Search for the cell housing the specified text and yield its (x, y) center coordinate. 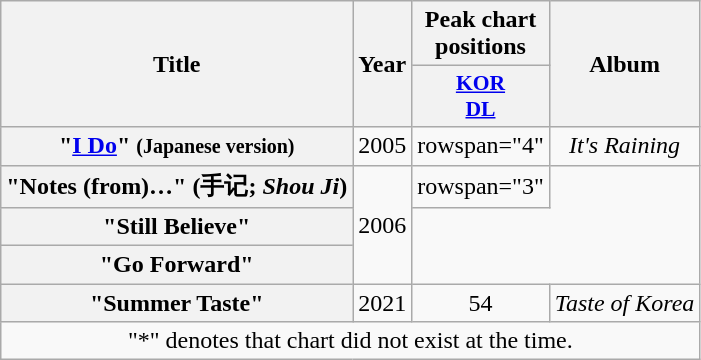
2006 (382, 224)
"*" denotes that chart did not exist at the time. (350, 341)
Year (382, 64)
54 (481, 303)
Title (177, 64)
"Still Believe" (177, 227)
rowspan="4" (481, 146)
Album (624, 64)
Taste of Korea (624, 303)
2005 (382, 146)
"Notes (from)…" (手记; Shou Ji) (177, 186)
2021 (382, 303)
It's Raining (624, 146)
"I Do" (Japanese version) (177, 146)
Peak chart positions (481, 34)
"Summer Taste" (177, 303)
KORDL (481, 96)
rowspan="3" (481, 186)
"Go Forward" (177, 265)
